Find where the given text appears and provide that cell's center as (X, Y) coordinate. 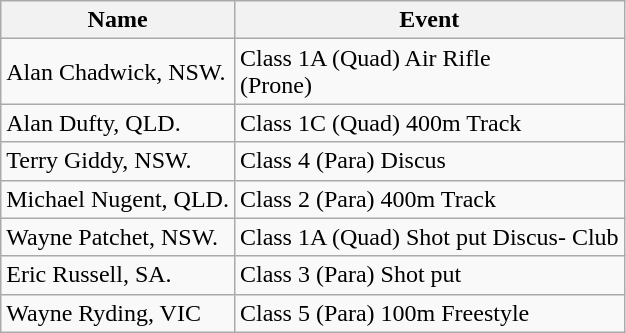
Class 2 (Para) 400m Track (429, 199)
Wayne Patchet, NSW. (118, 237)
Class 1C (Quad) 400m Track (429, 123)
Class 5 (Para) 100m Freestyle (429, 313)
Wayne Ryding, VIC (118, 313)
Name (118, 20)
Terry Giddy, NSW. (118, 161)
Class 1A (Quad) Shot put Discus- Club (429, 237)
Alan Chadwick, NSW. (118, 72)
Eric Russell, SA. (118, 275)
Alan Dufty, QLD. (118, 123)
Event (429, 20)
Michael Nugent, QLD. (118, 199)
Class 3 (Para) Shot put (429, 275)
Class 4 (Para) Discus (429, 161)
Class 1A (Quad) Air Rifle(Prone) (429, 72)
